From the cell containing the given text, extract its center point as (X, Y) coordinate. 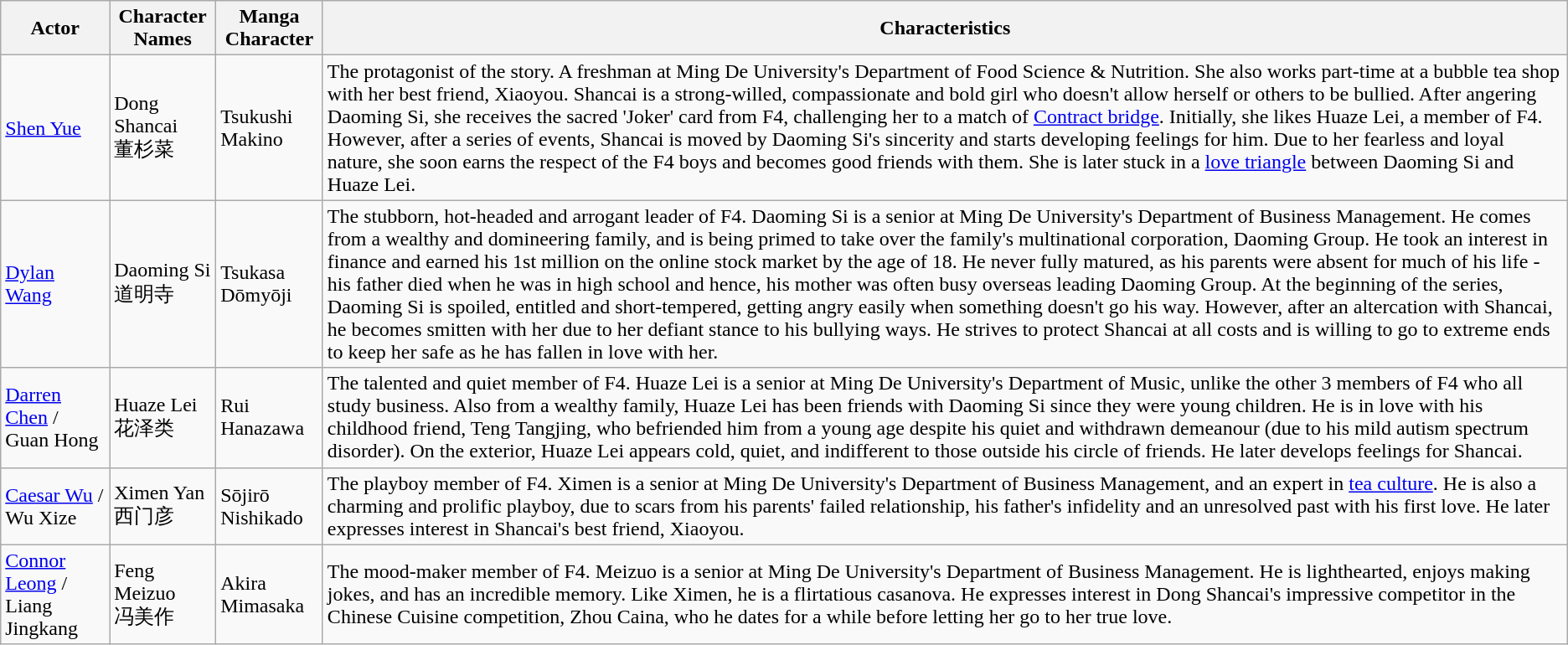
Daoming Si道明寺 (162, 284)
Tsukushi Makino (270, 127)
Character Names (162, 28)
Manga Character (270, 28)
Rui Hanazawa (270, 417)
Caesar Wu / Wu Xize (55, 506)
Characteristics (945, 28)
Huaze Lei花泽类 (162, 417)
Akira Mimasaka (270, 595)
Actor (55, 28)
Shen Yue (55, 127)
Ximen Yan西门彦 (162, 506)
Connor Leong / Liang Jingkang (55, 595)
Tsukasa Dōmyōji (270, 284)
Feng Meizuo冯美作 (162, 595)
Dong Shancai董杉菜 (162, 127)
Sōjirō Nishikado (270, 506)
Dylan Wang (55, 284)
Darren Chen / Guan Hong (55, 417)
